Detect which cell encompasses the target text, then output its [X, Y] center coordinate. 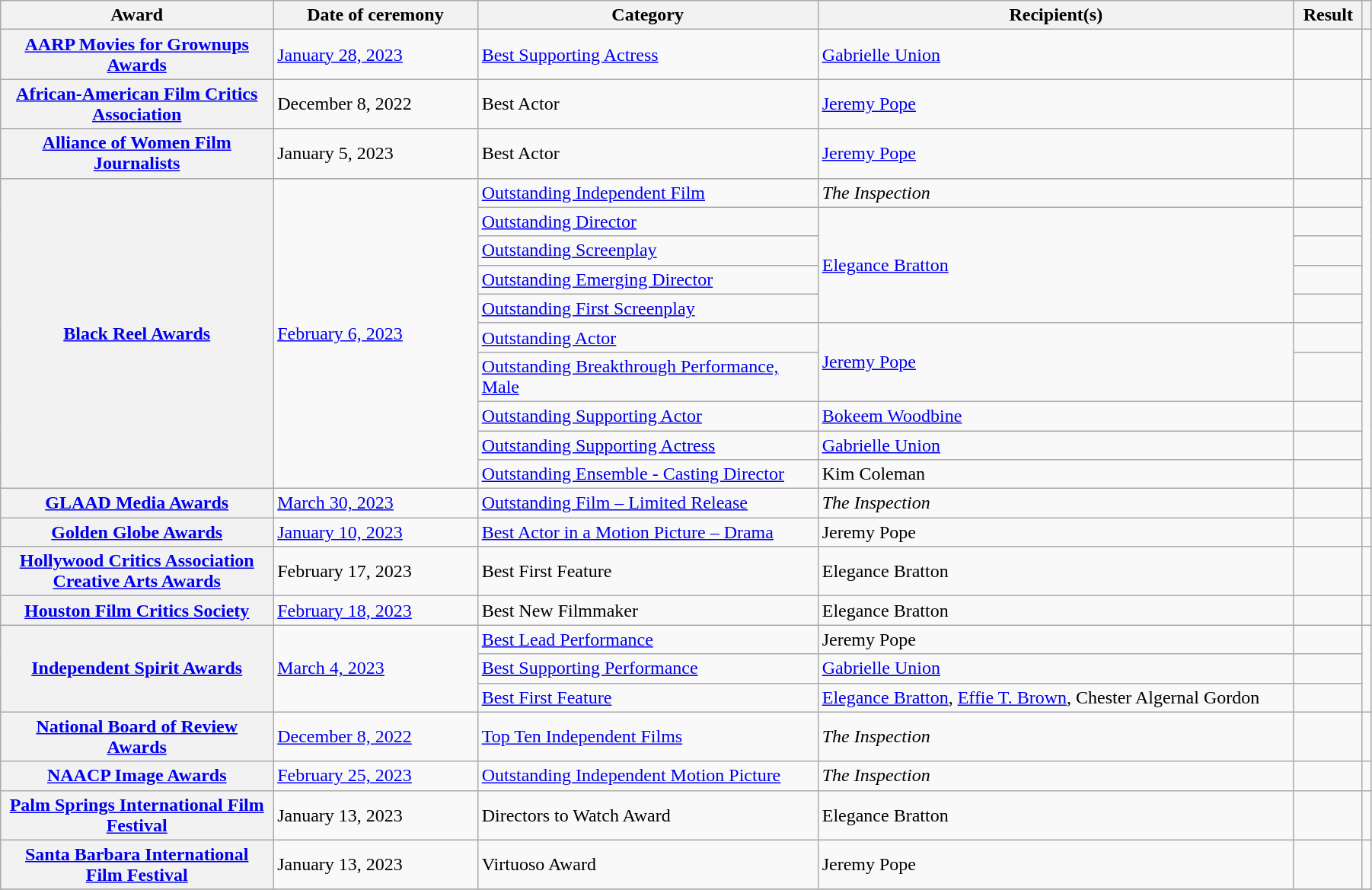
February 17, 2023 [375, 571]
Best Actor in a Motion Picture – Drama [647, 532]
Directors to Watch Award [647, 815]
NAACP Image Awards [137, 776]
March 4, 2023 [375, 668]
Alliance of Women Film Journalists [137, 154]
January 5, 2023 [375, 154]
Best New Filmmaker [647, 611]
Outstanding Breakthrough Performance, Male [647, 376]
GLAAD Media Awards [137, 503]
Outstanding Film – Limited Release [647, 503]
Outstanding Independent Film [647, 193]
Best Lead Performance [647, 640]
January 10, 2023 [375, 532]
March 30, 2023 [375, 503]
Outstanding Supporting Actor [647, 416]
African-American Film Critics Association [137, 104]
Best Supporting Performance [647, 668]
Independent Spirit Awards [137, 668]
January 28, 2023 [375, 55]
Houston Film Critics Society [137, 611]
Black Reel Awards [137, 333]
Outstanding Director [647, 222]
Outstanding First Screenplay [647, 308]
Outstanding Actor [647, 337]
February 18, 2023 [375, 611]
National Board of Review Awards [137, 737]
Outstanding Ensemble - Casting Director [647, 474]
Best Supporting Actress [647, 55]
Outstanding Emerging Director [647, 279]
Top Ten Independent Films [647, 737]
Elegance Bratton, Effie T. Brown, Chester Algernal Gordon [1055, 697]
Santa Barbara International Film Festival [137, 865]
Kim Coleman [1055, 474]
Category [647, 15]
Virtuoso Award [647, 865]
Outstanding Supporting Actress [647, 445]
Hollywood Critics Association Creative Arts Awards [137, 571]
Award [137, 15]
Golden Globe Awards [137, 532]
Date of ceremony [375, 15]
Outstanding Screenplay [647, 250]
February 6, 2023 [375, 333]
Palm Springs International Film Festival [137, 815]
Result [1328, 15]
Recipient(s) [1055, 15]
AARP Movies for Grownups Awards [137, 55]
Outstanding Independent Motion Picture [647, 776]
Bokeem Woodbine [1055, 416]
February 25, 2023 [375, 776]
